Provide the [X, Y] coordinate of the cell's center where the given text is located.  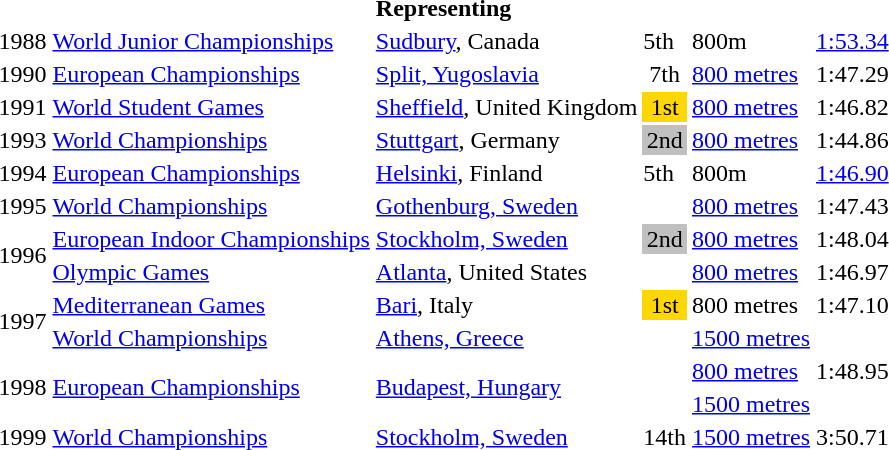
Athens, Greece [506, 338]
Olympic Games [211, 272]
Stuttgart, Germany [506, 140]
Budapest, Hungary [506, 388]
Bari, Italy [506, 305]
World Student Games [211, 107]
Sheffield, United Kingdom [506, 107]
Gothenburg, Sweden [506, 206]
European Indoor Championships [211, 239]
7th [665, 74]
Atlanta, United States [506, 272]
Mediterranean Games [211, 305]
Helsinki, Finland [506, 173]
Split, Yugoslavia [506, 74]
World Junior Championships [211, 41]
Stockholm, Sweden [506, 239]
Sudbury, Canada [506, 41]
